From the cell containing the given text, extract its center point as [x, y] coordinate. 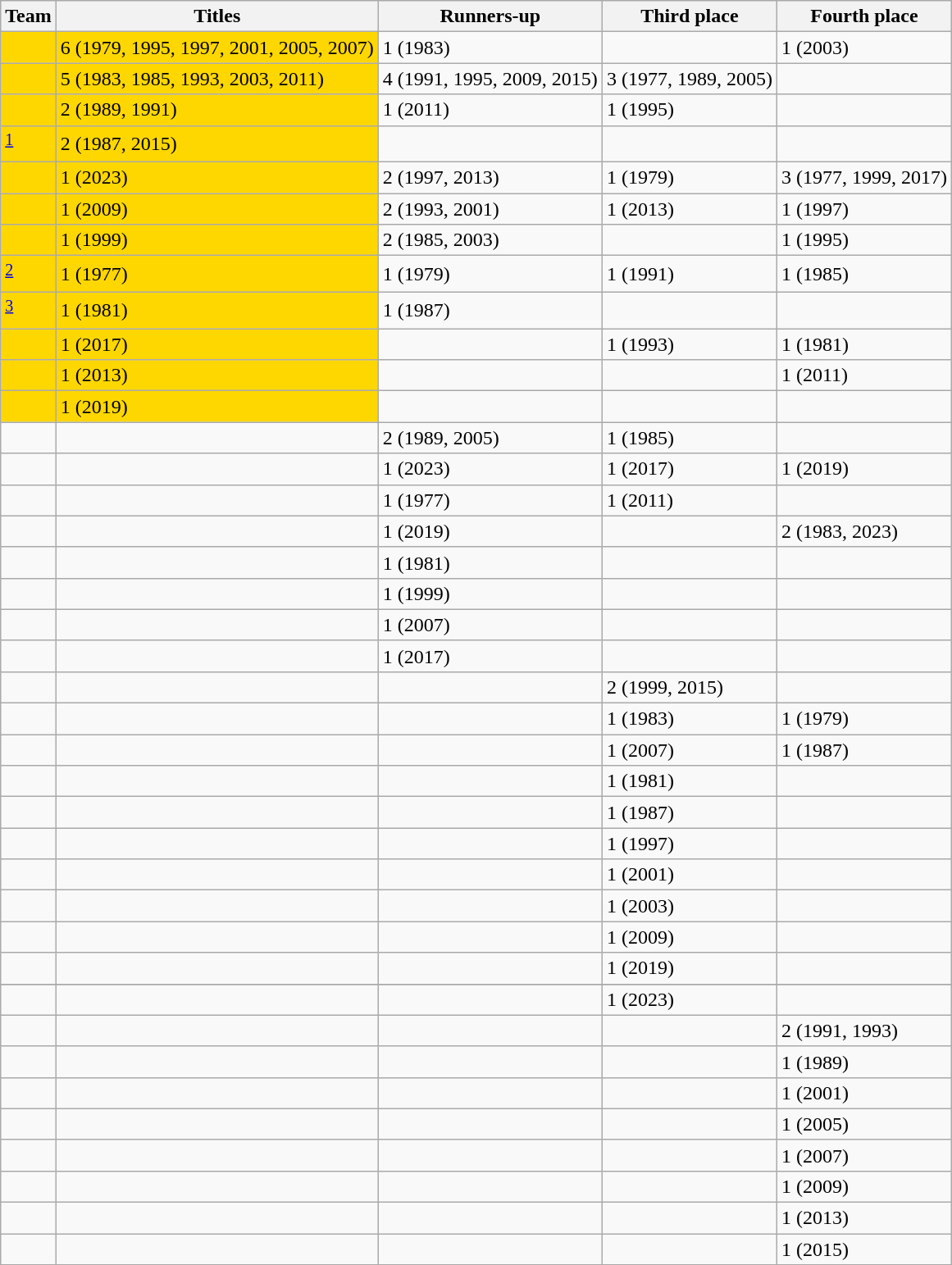
1 (1993) [689, 344]
4 (1991, 1995, 2009, 2015) [490, 79]
2 (1983, 2023) [864, 531]
Titles [216, 16]
1 [29, 144]
3 (1977, 1989, 2005) [689, 79]
3 (1977, 1999, 2017) [864, 178]
1 (1989) [864, 1062]
2 (1991, 1993) [864, 1031]
Team [29, 16]
2 (1987, 2015) [216, 144]
2 (1997, 2013) [490, 178]
1 (2005) [864, 1124]
2 (1999, 2015) [689, 688]
1 (1991) [689, 274]
2 (1985, 2003) [490, 240]
2 (1989, 2005) [490, 438]
6 (1979, 1995, 1997, 2001, 2005, 2007) [216, 48]
2 (1989, 1991) [216, 110]
Runners-up [490, 16]
2 [29, 274]
5 (1983, 1985, 1993, 2003, 2011) [216, 79]
1 (2015) [864, 1249]
3 [29, 310]
Third place [689, 16]
2 (1993, 2001) [490, 209]
Fourth place [864, 16]
